Provide the (x, y) coordinate of the cell's center where the given text is located.  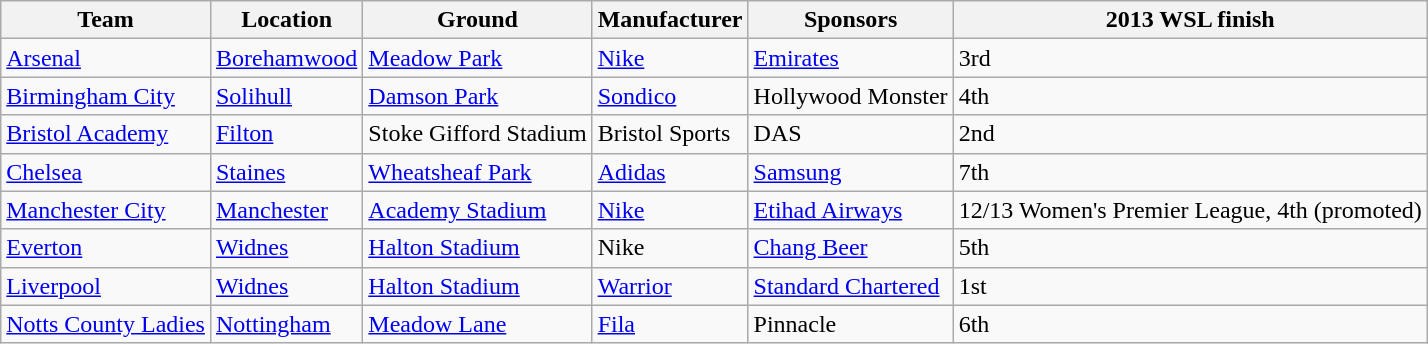
Stoke Gifford Stadium (478, 134)
Etihad Airways (850, 210)
7th (1190, 172)
Bristol Academy (106, 134)
Arsenal (106, 58)
Sponsors (850, 20)
Filton (286, 134)
Ground (478, 20)
DAS (850, 134)
2013 WSL finish (1190, 20)
Chelsea (106, 172)
5th (1190, 248)
Emirates (850, 58)
Warrior (670, 286)
Everton (106, 248)
1st (1190, 286)
12/13 Women's Premier League, 4th (promoted) (1190, 210)
Samsung (850, 172)
Hollywood Monster (850, 96)
Standard Chartered (850, 286)
Adidas (670, 172)
Manchester City (106, 210)
Notts County Ladies (106, 324)
6th (1190, 324)
3rd (1190, 58)
Birmingham City (106, 96)
Manufacturer (670, 20)
Pinnacle (850, 324)
Manchester (286, 210)
Wheatsheaf Park (478, 172)
Location (286, 20)
Sondico (670, 96)
Meadow Park (478, 58)
4th (1190, 96)
Staines (286, 172)
Academy Stadium (478, 210)
Nottingham (286, 324)
Meadow Lane (478, 324)
Damson Park (478, 96)
Liverpool (106, 286)
2nd (1190, 134)
Chang Beer (850, 248)
Solihull (286, 96)
Team (106, 20)
Borehamwood (286, 58)
Fila (670, 324)
Bristol Sports (670, 134)
